Pinpoint the cell where the given text exists, returning its [X, Y] midpoint coordinate. 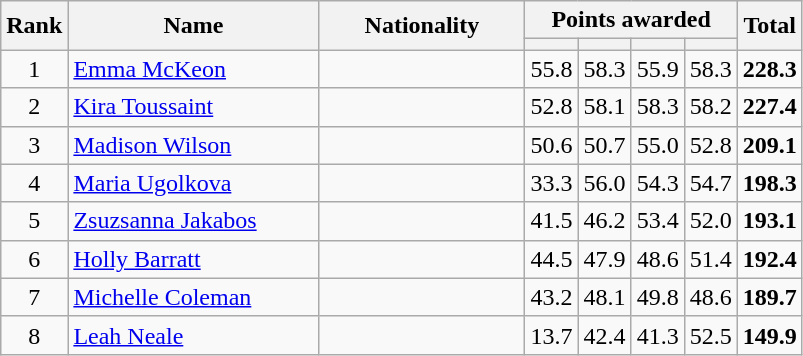
1 [34, 69]
53.4 [658, 221]
Kira Toussaint [194, 107]
3 [34, 145]
4 [34, 183]
50.6 [552, 145]
55.0 [658, 145]
58.2 [710, 107]
149.9 [770, 335]
58.1 [604, 107]
227.4 [770, 107]
Emma McKeon [194, 69]
52.0 [710, 221]
Leah Neale [194, 335]
7 [34, 297]
55.9 [658, 69]
Rank [34, 26]
41.3 [658, 335]
Name [194, 26]
56.0 [604, 183]
Points awarded [631, 20]
228.3 [770, 69]
189.7 [770, 297]
44.5 [552, 259]
42.4 [604, 335]
Holly Barratt [194, 259]
55.8 [552, 69]
5 [34, 221]
51.4 [710, 259]
13.7 [552, 335]
49.8 [658, 297]
54.3 [658, 183]
Michelle Coleman [194, 297]
54.7 [710, 183]
Nationality [422, 26]
Zsuzsanna Jakabos [194, 221]
48.1 [604, 297]
2 [34, 107]
193.1 [770, 221]
Total [770, 26]
198.3 [770, 183]
Maria Ugolkova [194, 183]
41.5 [552, 221]
6 [34, 259]
50.7 [604, 145]
52.5 [710, 335]
Madison Wilson [194, 145]
192.4 [770, 259]
43.2 [552, 297]
46.2 [604, 221]
209.1 [770, 145]
47.9 [604, 259]
33.3 [552, 183]
8 [34, 335]
